Locate the cell with the specified text and output its (x, y) center coordinate. 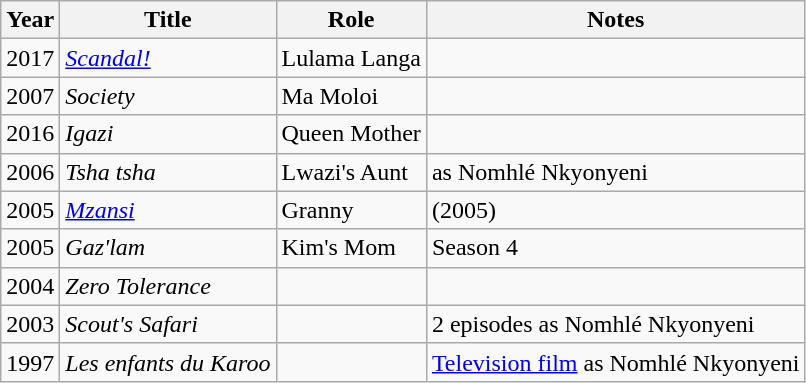
Mzansi (168, 210)
Notes (616, 20)
Season 4 (616, 248)
2 episodes as Nomhlé Nkyonyeni (616, 324)
2003 (30, 324)
(2005) (616, 210)
Zero Tolerance (168, 286)
Lulama Langa (351, 58)
Tsha tsha (168, 172)
2007 (30, 96)
1997 (30, 362)
Queen Mother (351, 134)
Les enfants du Karoo (168, 362)
Television film as Nomhlé Nkyonyeni (616, 362)
Year (30, 20)
Society (168, 96)
Granny (351, 210)
Igazi (168, 134)
2016 (30, 134)
2017 (30, 58)
Gaz'lam (168, 248)
Lwazi's Aunt (351, 172)
2006 (30, 172)
Kim's Mom (351, 248)
Title (168, 20)
Ma Moloi (351, 96)
as Nomhlé Nkyonyeni (616, 172)
Scandal! (168, 58)
2004 (30, 286)
Scout's Safari (168, 324)
Role (351, 20)
